Extract the [x, y] coordinate from the center of the cell holding the provided text.  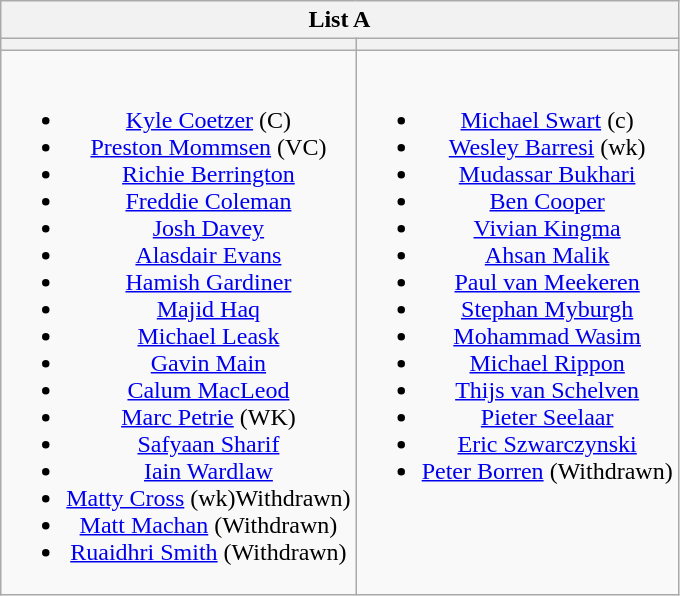
List A [340, 20]
